Detect which cell encompasses the target text, then output its [x, y] center coordinate. 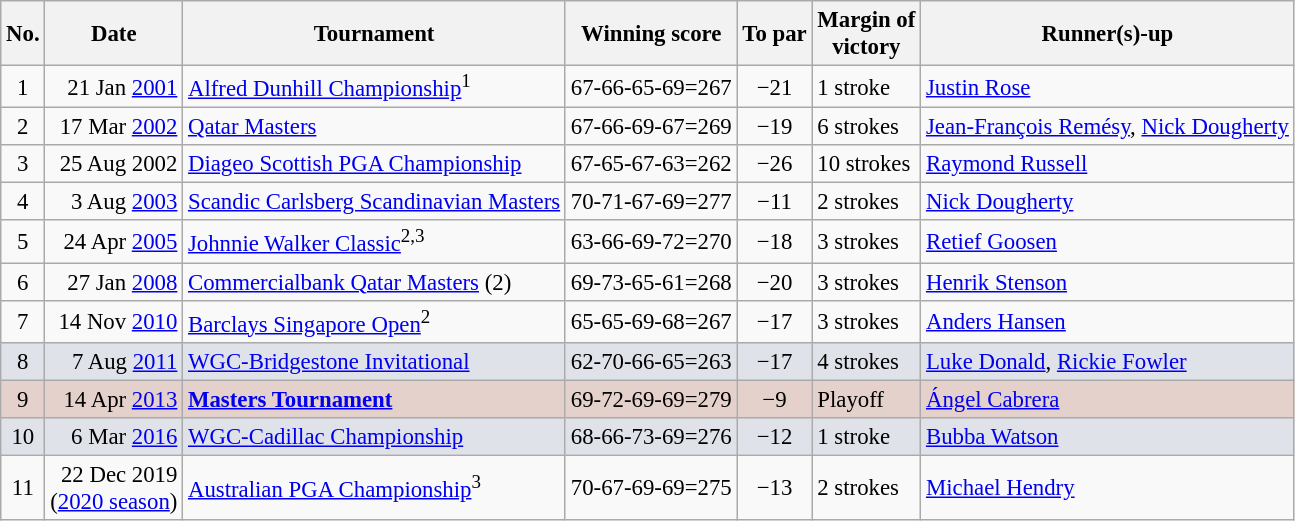
69-72-69-69=279 [651, 399]
69-73-65-61=268 [651, 282]
Scandic Carlsberg Scandinavian Masters [374, 202]
Date [114, 34]
10 [23, 437]
Justin Rose [1108, 87]
68-66-73-69=276 [651, 437]
67-65-67-63=262 [651, 164]
−11 [774, 202]
3 Aug 2003 [114, 202]
11 [23, 488]
−26 [774, 164]
WGC-Bridgestone Invitational [374, 361]
70-71-67-69=277 [651, 202]
67-66-65-69=267 [651, 87]
Masters Tournament [374, 399]
14 Nov 2010 [114, 321]
Tournament [374, 34]
Commercialbank Qatar Masters (2) [374, 282]
WGC-Cadillac Championship [374, 437]
21 Jan 2001 [114, 87]
4 [23, 202]
67-66-69-67=269 [651, 127]
63-66-69-72=270 [651, 241]
Anders Hansen [1108, 321]
Henrik Stenson [1108, 282]
2 [23, 127]
Retief Goosen [1108, 241]
4 strokes [866, 361]
−21 [774, 87]
27 Jan 2008 [114, 282]
−18 [774, 241]
Runner(s)-up [1108, 34]
Qatar Masters [374, 127]
−19 [774, 127]
1 [23, 87]
70-67-69-69=275 [651, 488]
To par [774, 34]
Michael Hendry [1108, 488]
9 [23, 399]
Margin ofvictory [866, 34]
22 Dec 2019(2020 season) [114, 488]
65-65-69-68=267 [651, 321]
24 Apr 2005 [114, 241]
Australian PGA Championship3 [374, 488]
−13 [774, 488]
Winning score [651, 34]
6 Mar 2016 [114, 437]
Playoff [866, 399]
Nick Dougherty [1108, 202]
3 [23, 164]
25 Aug 2002 [114, 164]
Raymond Russell [1108, 164]
−20 [774, 282]
−12 [774, 437]
Diageo Scottish PGA Championship [374, 164]
No. [23, 34]
Luke Donald, Rickie Fowler [1108, 361]
Ángel Cabrera [1108, 399]
7 Aug 2011 [114, 361]
5 [23, 241]
7 [23, 321]
62-70-66-65=263 [651, 361]
8 [23, 361]
Alfred Dunhill Championship1 [374, 87]
Johnnie Walker Classic2,3 [374, 241]
−9 [774, 399]
6 [23, 282]
Barclays Singapore Open2 [374, 321]
14 Apr 2013 [114, 399]
Jean-François Remésy, Nick Dougherty [1108, 127]
6 strokes [866, 127]
10 strokes [866, 164]
17 Mar 2002 [114, 127]
Bubba Watson [1108, 437]
